Extract the (X, Y) coordinate from the center of the cell holding the provided text.  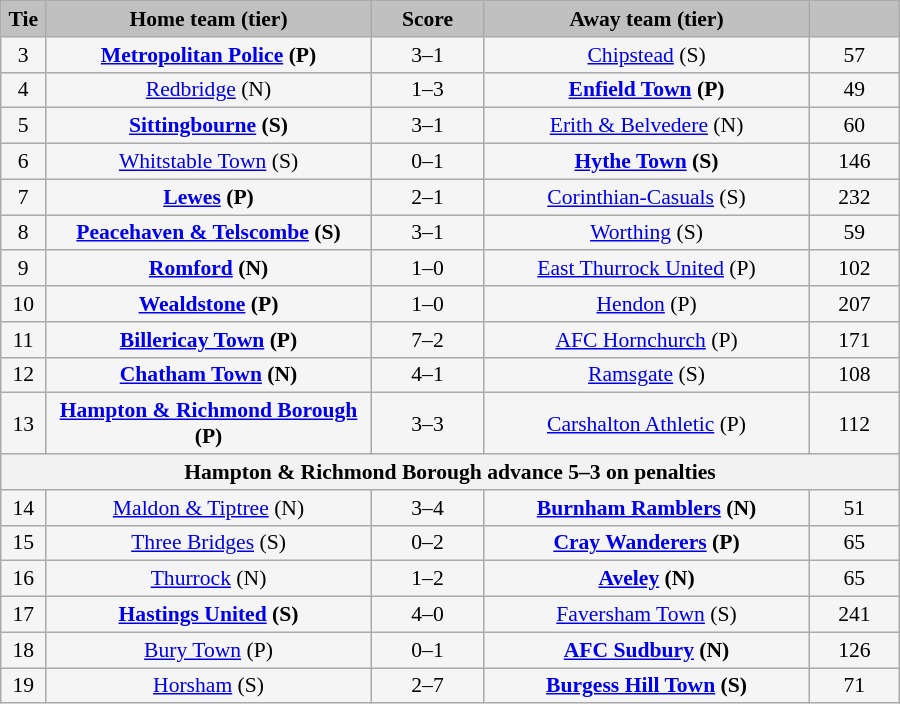
Redbridge (N) (209, 90)
3 (24, 55)
4–0 (427, 615)
16 (24, 579)
Cray Wanderers (P) (647, 543)
Enfield Town (P) (647, 90)
Chatham Town (N) (209, 375)
Hythe Town (S) (647, 162)
Carshalton Athletic (P) (647, 424)
4 (24, 90)
Bury Town (P) (209, 650)
171 (854, 340)
East Thurrock United (P) (647, 269)
Hendon (P) (647, 304)
Wealdstone (P) (209, 304)
Home team (tier) (209, 19)
60 (854, 126)
18 (24, 650)
1–3 (427, 90)
AFC Sudbury (N) (647, 650)
Hampton & Richmond Borough (P) (209, 424)
Burnham Ramblers (N) (647, 508)
146 (854, 162)
Peacehaven & Telscombe (S) (209, 233)
232 (854, 197)
11 (24, 340)
71 (854, 686)
Corinthian-Casuals (S) (647, 197)
102 (854, 269)
Maldon & Tiptree (N) (209, 508)
3–3 (427, 424)
Hampton & Richmond Borough advance 5–3 on penalties (450, 472)
Metropolitan Police (P) (209, 55)
Whitstable Town (S) (209, 162)
Chipstead (S) (647, 55)
Burgess Hill Town (S) (647, 686)
Away team (tier) (647, 19)
19 (24, 686)
12 (24, 375)
Horsham (S) (209, 686)
Tie (24, 19)
207 (854, 304)
Worthing (S) (647, 233)
Hastings United (S) (209, 615)
8 (24, 233)
4–1 (427, 375)
Erith & Belvedere (N) (647, 126)
10 (24, 304)
3–4 (427, 508)
7 (24, 197)
15 (24, 543)
Faversham Town (S) (647, 615)
7–2 (427, 340)
AFC Hornchurch (P) (647, 340)
5 (24, 126)
51 (854, 508)
Ramsgate (S) (647, 375)
Three Bridges (S) (209, 543)
241 (854, 615)
112 (854, 424)
Sittingbourne (S) (209, 126)
Aveley (N) (647, 579)
Lewes (P) (209, 197)
0–2 (427, 543)
59 (854, 233)
Score (427, 19)
14 (24, 508)
57 (854, 55)
2–7 (427, 686)
6 (24, 162)
Romford (N) (209, 269)
Billericay Town (P) (209, 340)
126 (854, 650)
49 (854, 90)
17 (24, 615)
9 (24, 269)
13 (24, 424)
Thurrock (N) (209, 579)
2–1 (427, 197)
1–2 (427, 579)
108 (854, 375)
